Return (x, y) of the center of cell containing provided text 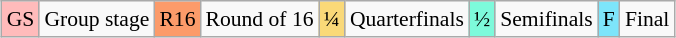
F (609, 19)
Semifinals (546, 19)
½ (482, 19)
Group stage (96, 19)
¼ (332, 19)
GS (21, 19)
Quarterfinals (407, 19)
Round of 16 (260, 19)
R16 (177, 19)
Final (648, 19)
